Pinpoint the cell where the given text exists, returning its (X, Y) midpoint coordinate. 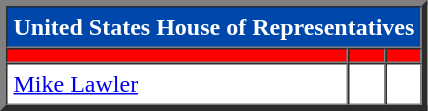
United States House of Representatives (214, 27)
Mike Lawler (177, 84)
